From the cell containing the given text, extract its center point as [X, Y] coordinate. 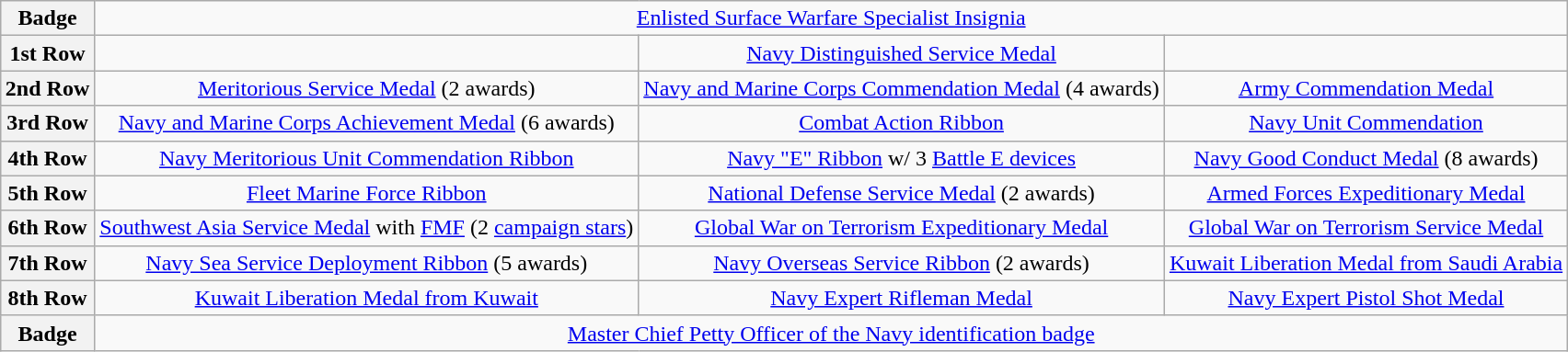
Navy and Marine Corps Commendation Medal (4 awards) [902, 88]
Kuwait Liberation Medal from Kuwait [366, 298]
Southwest Asia Service Medal with FMF (2 campaign stars) [366, 228]
2nd Row [47, 88]
Global War on Terrorism Service Medal [1366, 228]
Army Commendation Medal [1366, 88]
Master Chief Petty Officer of the Navy identification badge [832, 333]
Armed Forces Expeditionary Medal [1366, 193]
5th Row [47, 193]
Navy Sea Service Deployment Ribbon (5 awards) [366, 263]
Navy and Marine Corps Achievement Medal (6 awards) [366, 123]
1st Row [47, 53]
National Defense Service Medal (2 awards) [902, 193]
Navy Meritorious Unit Commendation Ribbon [366, 158]
4th Row [47, 158]
7th Row [47, 263]
Kuwait Liberation Medal from Saudi Arabia [1366, 263]
Navy "E" Ribbon w/ 3 Battle E devices [902, 158]
Enlisted Surface Warfare Specialist Insignia [832, 18]
Navy Expert Rifleman Medal [902, 298]
Global War on Terrorism Expeditionary Medal [902, 228]
Fleet Marine Force Ribbon [366, 193]
6th Row [47, 228]
3rd Row [47, 123]
Navy Unit Commendation [1366, 123]
Combat Action Ribbon [902, 123]
Navy Expert Pistol Shot Medal [1366, 298]
Navy Distinguished Service Medal [902, 53]
Navy Overseas Service Ribbon (2 awards) [902, 263]
Navy Good Conduct Medal (8 awards) [1366, 158]
Meritorious Service Medal (2 awards) [366, 88]
8th Row [47, 298]
